Find where the given text appears and provide that cell's center as [X, Y] coordinate. 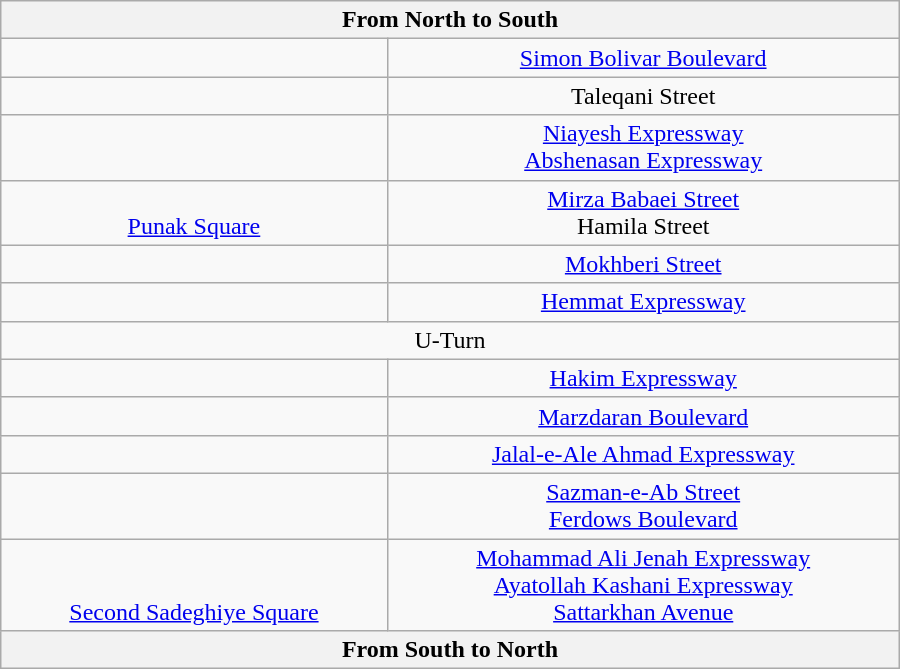
Hemmat Expressway [643, 302]
Second Sadeghiye Square [194, 584]
Taleqani Street [643, 96]
U-Turn [450, 340]
Hakim Expressway [643, 378]
Mohammad Ali Jenah Expressway Ayatollah Kashani Expressway Sattarkhan Avenue [643, 584]
Simon Bolivar Boulevard [643, 58]
Mirza Babaei Street Hamila Street [643, 212]
Jalal-e-Ale Ahmad Expressway [643, 454]
Mokhberi Street [643, 264]
Marzdaran Boulevard [643, 416]
Niayesh Expressway Abshenasan Expressway [643, 148]
From South to North [450, 650]
Punak Square [194, 212]
Sazman-e-Ab Street Ferdows Boulevard [643, 506]
From North to South [450, 20]
